Capture the cell that displays the provided text and extract its [x, y] central coordinate. 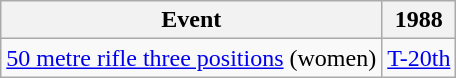
T-20th [419, 58]
Event [192, 20]
1988 [419, 20]
50 metre rifle three positions (women) [192, 58]
